Detect which cell encompasses the target text, then output its [X, Y] center coordinate. 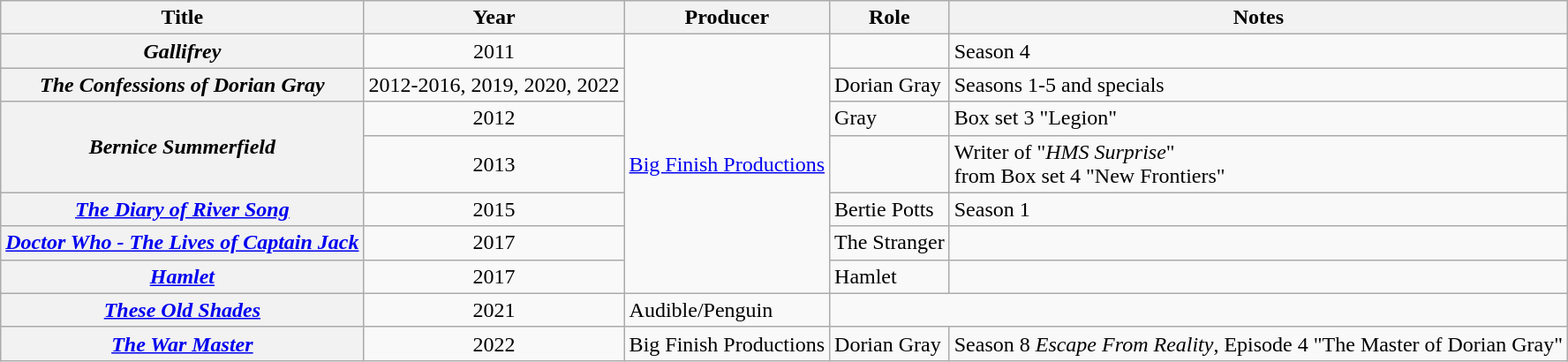
Gallifrey [182, 51]
The Diary of River Song [182, 209]
2022 [494, 343]
These Old Shades [182, 310]
2015 [494, 209]
The Stranger [890, 243]
2012-2016, 2019, 2020, 2022 [494, 85]
2011 [494, 51]
Title [182, 18]
Bernice Summerfield [182, 147]
Season 1 [1258, 209]
Role [890, 18]
Bertie Potts [890, 209]
Producer [727, 18]
Box set 3 "Legion" [1258, 118]
Gray [890, 118]
Doctor Who - The Lives of Captain Jack [182, 243]
Notes [1258, 18]
Audible/Penguin [727, 310]
Year [494, 18]
Writer of "HMS Surprise"from Box set 4 "New Frontiers" [1258, 164]
Season 4 [1258, 51]
2021 [494, 310]
Seasons 1-5 and specials [1258, 85]
2013 [494, 164]
2012 [494, 118]
The Confessions of Dorian Gray [182, 85]
The War Master [182, 343]
Season 8 Escape From Reality, Episode 4 "The Master of Dorian Gray" [1258, 343]
